Find where the given text appears and provide that cell's center as (x, y) coordinate. 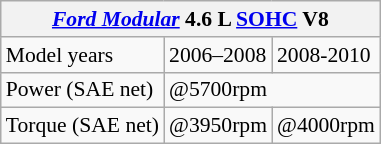
@5700rpm (272, 90)
Power (SAE net) (82, 90)
Ford Modular 4.6 L SOHC V8 (190, 19)
@4000rpm (326, 126)
2006–2008 (218, 55)
Model years (82, 55)
Torque (SAE net) (82, 126)
@3950rpm (218, 126)
2008-2010 (326, 55)
